Return [x, y] of the center of cell containing provided text 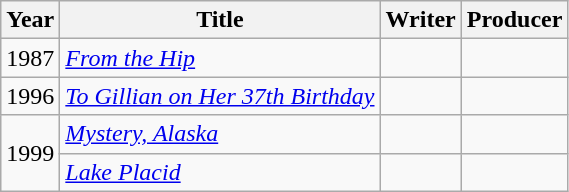
To Gillian on Her 37th Birthday [220, 96]
1996 [30, 96]
1987 [30, 58]
Producer [514, 20]
1999 [30, 153]
Year [30, 20]
Lake Placid [220, 172]
Title [220, 20]
Writer [420, 20]
From the Hip [220, 58]
Mystery, Alaska [220, 134]
